Return the (X, Y) coordinate for the center point of the cell that contains the specified text.  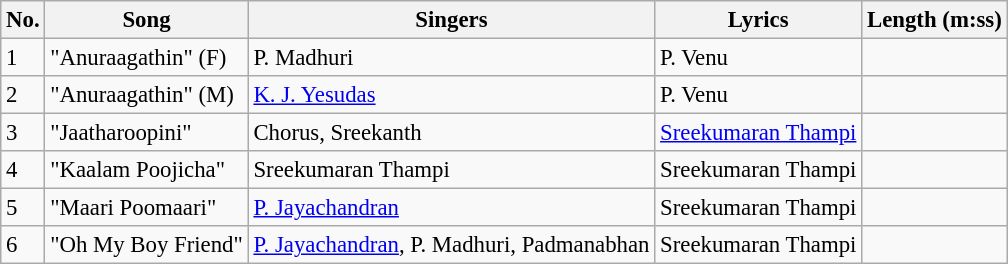
K. J. Yesudas (452, 95)
2 (23, 95)
6 (23, 245)
P. Madhuri (452, 58)
P. Jayachandran (452, 208)
"Maari Poomaari" (146, 208)
P. Jayachandran, P. Madhuri, Padmanabhan (452, 245)
Lyrics (758, 20)
Singers (452, 20)
Length (m:ss) (934, 20)
"Anuraagathin" (F) (146, 58)
5 (23, 208)
Chorus, Sreekanth (452, 133)
"Anuraagathin" (M) (146, 95)
4 (23, 170)
3 (23, 133)
"Oh My Boy Friend" (146, 245)
"Jaatharoopini" (146, 133)
"Kaalam Poojicha" (146, 170)
1 (23, 58)
Song (146, 20)
No. (23, 20)
